Return the [x, y] coordinate for the center point of the cell that contains the specified text.  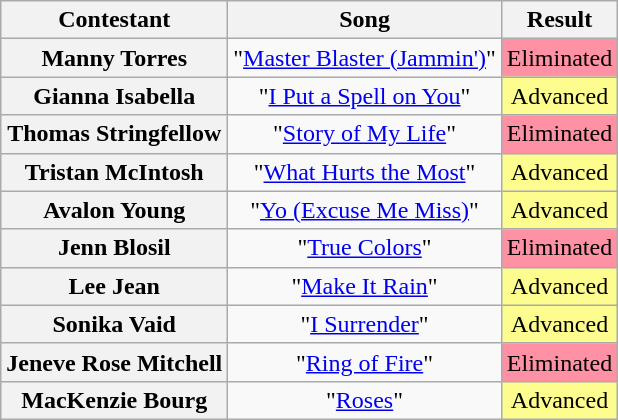
Avalon Young [114, 210]
MacKenzie Bourg [114, 400]
Manny Torres [114, 58]
"Master Blaster (Jammin')" [365, 58]
"Roses" [365, 400]
"Make It Rain" [365, 286]
Sonika Vaid [114, 324]
Result [559, 20]
"Story of My Life" [365, 134]
Jenn Blosil [114, 248]
Gianna Isabella [114, 96]
"Ring of Fire" [365, 362]
"Yo (Excuse Me Miss)" [365, 210]
Tristan McIntosh [114, 172]
Jeneve Rose Mitchell [114, 362]
"I Put a Spell on You" [365, 96]
Contestant [114, 20]
Lee Jean [114, 286]
Song [365, 20]
"True Colors" [365, 248]
"What Hurts the Most" [365, 172]
Thomas Stringfellow [114, 134]
"I Surrender" [365, 324]
